Locate the cell with the specified text and output its [X, Y] center coordinate. 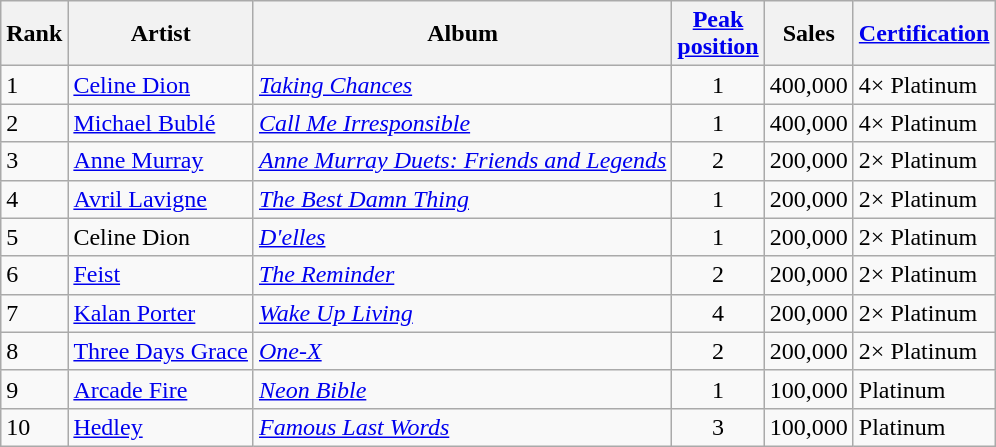
7 [34, 313]
9 [34, 389]
The Best Damn Thing [462, 199]
Call Me Irresponsible [462, 123]
Rank [34, 34]
The Reminder [462, 275]
Peakposition [718, 34]
Hedley [161, 427]
Kalan Porter [161, 313]
Michael Bublé [161, 123]
5 [34, 237]
Arcade Fire [161, 389]
Album [462, 34]
Famous Last Words [462, 427]
Neon Bible [462, 389]
8 [34, 351]
Sales [808, 34]
6 [34, 275]
Wake Up Living [462, 313]
One-X [462, 351]
Three Days Grace [161, 351]
Artist [161, 34]
10 [34, 427]
Anne Murray Duets: Friends and Legends [462, 161]
Taking Chances [462, 85]
Anne Murray [161, 161]
D'elles [462, 237]
Feist [161, 275]
Certification [924, 34]
Avril Lavigne [161, 199]
